Locate the cell with the specified text and output its (X, Y) center coordinate. 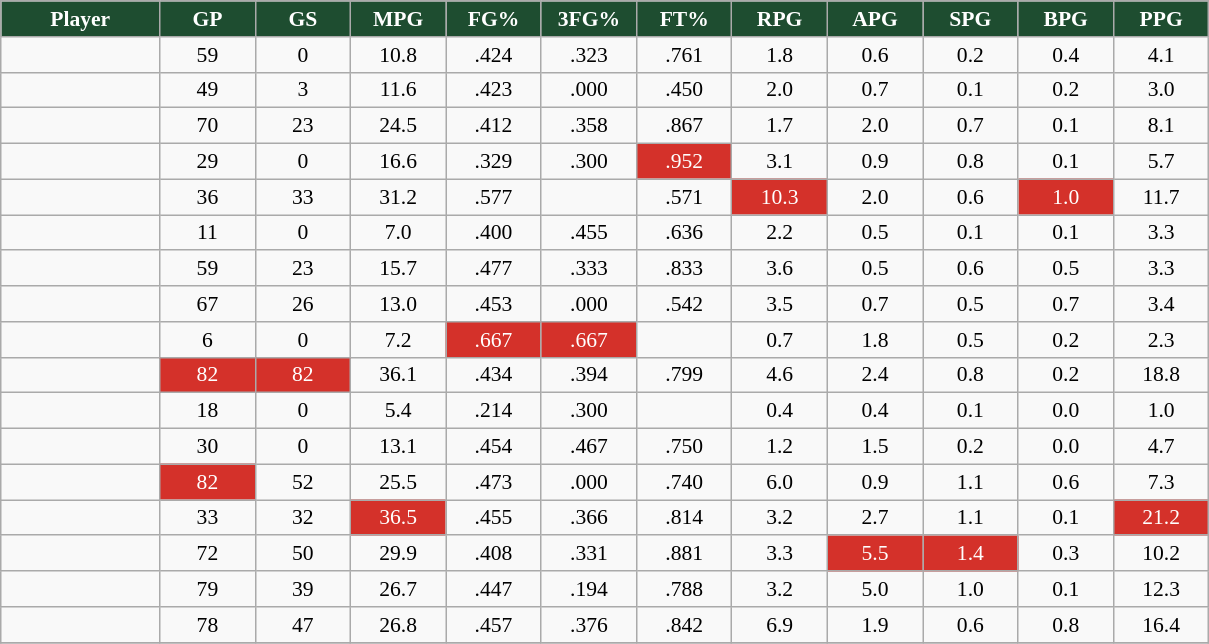
.542 (684, 304)
72 (208, 554)
2.3 (1161, 340)
.424 (494, 55)
APG (874, 19)
70 (208, 126)
BPG (1066, 19)
16.4 (1161, 625)
3.6 (780, 269)
0.3 (1066, 554)
26.8 (398, 625)
.450 (684, 90)
.366 (588, 518)
1.5 (874, 447)
36.1 (398, 375)
1.4 (970, 554)
.400 (494, 233)
GP (208, 19)
.423 (494, 90)
32 (302, 518)
10.3 (780, 197)
.376 (588, 625)
21.2 (1161, 518)
67 (208, 304)
18.8 (1161, 375)
Player (80, 19)
16.6 (398, 162)
4.6 (780, 375)
1.2 (780, 447)
78 (208, 625)
FG% (494, 19)
1.9 (874, 625)
GS (302, 19)
.329 (494, 162)
3.4 (1161, 304)
13.0 (398, 304)
7.2 (398, 340)
2.7 (874, 518)
6.0 (780, 482)
.577 (494, 197)
.394 (588, 375)
31.2 (398, 197)
.457 (494, 625)
6.9 (780, 625)
.750 (684, 447)
52 (302, 482)
.333 (588, 269)
25.5 (398, 482)
7.0 (398, 233)
10.8 (398, 55)
.814 (684, 518)
11.6 (398, 90)
30 (208, 447)
.799 (684, 375)
.194 (588, 589)
8.1 (1161, 126)
.833 (684, 269)
6 (208, 340)
.214 (494, 411)
47 (302, 625)
.740 (684, 482)
24.5 (398, 126)
10.2 (1161, 554)
PPG (1161, 19)
11 (208, 233)
50 (302, 554)
4.1 (1161, 55)
36 (208, 197)
7.3 (1161, 482)
.881 (684, 554)
.408 (494, 554)
18 (208, 411)
.331 (588, 554)
.571 (684, 197)
.788 (684, 589)
4.7 (1161, 447)
.434 (494, 375)
3.5 (780, 304)
.358 (588, 126)
29.9 (398, 554)
3.0 (1161, 90)
2.2 (780, 233)
26.7 (398, 589)
.323 (588, 55)
.842 (684, 625)
.477 (494, 269)
5.0 (874, 589)
.473 (494, 482)
2.4 (874, 375)
3.1 (780, 162)
.447 (494, 589)
.453 (494, 304)
49 (208, 90)
5.4 (398, 411)
3FG% (588, 19)
SPG (970, 19)
3 (302, 90)
RPG (780, 19)
.761 (684, 55)
79 (208, 589)
.412 (494, 126)
15.7 (398, 269)
26 (302, 304)
MPG (398, 19)
29 (208, 162)
39 (302, 589)
12.3 (1161, 589)
.952 (684, 162)
.467 (588, 447)
11.7 (1161, 197)
36.5 (398, 518)
5.5 (874, 554)
13.1 (398, 447)
FT% (684, 19)
.636 (684, 233)
1.7 (780, 126)
5.7 (1161, 162)
.867 (684, 126)
.454 (494, 447)
